Return the [x, y] coordinate for the center point of the cell that contains the specified text.  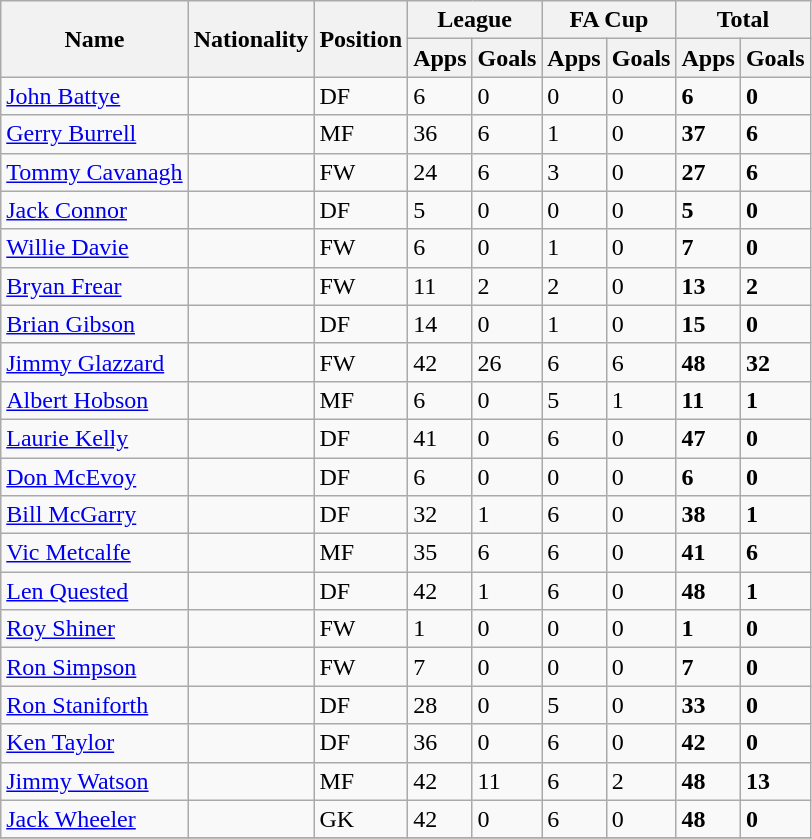
Albert Hobson [94, 400]
35 [440, 553]
Total [743, 20]
Name [94, 39]
15 [708, 324]
Ron Staniforth [94, 705]
Bryan Frear [94, 286]
Tommy Cavanagh [94, 172]
Bill McGarry [94, 515]
Willie Davie [94, 248]
FA Cup [609, 20]
Jack Wheeler [94, 819]
Len Quested [94, 591]
Ron Simpson [94, 667]
3 [574, 172]
GK [361, 819]
28 [440, 705]
League [475, 20]
27 [708, 172]
37 [708, 134]
Jack Connor [94, 210]
Laurie Kelly [94, 438]
24 [440, 172]
Jimmy Watson [94, 781]
Brian Gibson [94, 324]
Jimmy Glazzard [94, 362]
Position [361, 39]
John Battye [94, 96]
Ken Taylor [94, 743]
Don McEvoy [94, 477]
33 [708, 705]
Roy Shiner [94, 629]
47 [708, 438]
Gerry Burrell [94, 134]
Vic Metcalfe [94, 553]
26 [507, 362]
14 [440, 324]
Nationality [251, 39]
38 [708, 515]
